Provide the [x, y] coordinate of the cell's center where the given text is located.  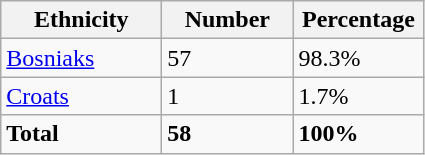
Percentage [358, 20]
57 [228, 58]
Croats [82, 96]
98.3% [358, 58]
1.7% [358, 96]
58 [228, 134]
1 [228, 96]
Bosniaks [82, 58]
100% [358, 134]
Number [228, 20]
Total [82, 134]
Ethnicity [82, 20]
